Provide the (X, Y) coordinate of the cell's center where the given text is located.  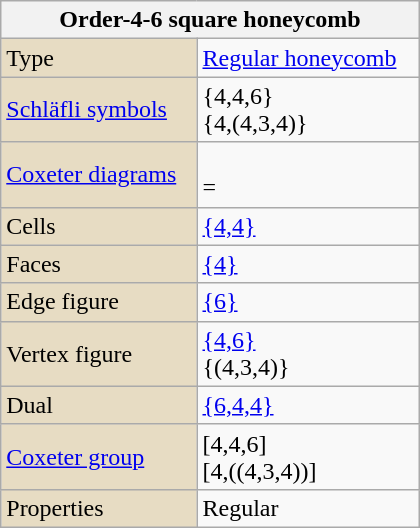
Cells (99, 226)
Edge figure (99, 302)
{4,4} (308, 226)
Coxeter diagrams (99, 174)
Schläfli symbols (99, 110)
{4,6} {(4,3,4)} (308, 354)
{4} (308, 264)
Regular (308, 508)
Coxeter group (99, 456)
{4,4,6}{4,(4,3,4)} (308, 110)
Vertex figure (99, 354)
[4,4,6][4,((4,3,4))] (308, 456)
Properties (99, 508)
Regular honeycomb (308, 58)
{6,4,4} (308, 405)
= (308, 174)
Order-4-6 square honeycomb (210, 20)
Type (99, 58)
{6} (308, 302)
Dual (99, 405)
Faces (99, 264)
